Extract the (x, y) coordinate from the center of the cell holding the provided text.  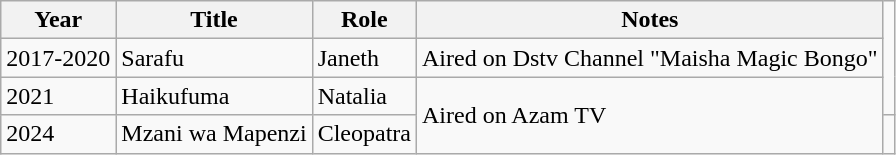
Aired on Dstv Channel "Maisha Magic Bongo" (650, 58)
Cleopatra (364, 134)
Title (214, 20)
Haikufuma (214, 96)
2024 (58, 134)
Sarafu (214, 58)
Natalia (364, 96)
Janeth (364, 58)
Notes (650, 20)
2017-2020 (58, 58)
Year (58, 20)
Mzani wa Mapenzi (214, 134)
Aired on Azam TV (650, 115)
2021 (58, 96)
Role (364, 20)
